Determine the (X, Y) coordinate at the center of the cell enclosing the given text.  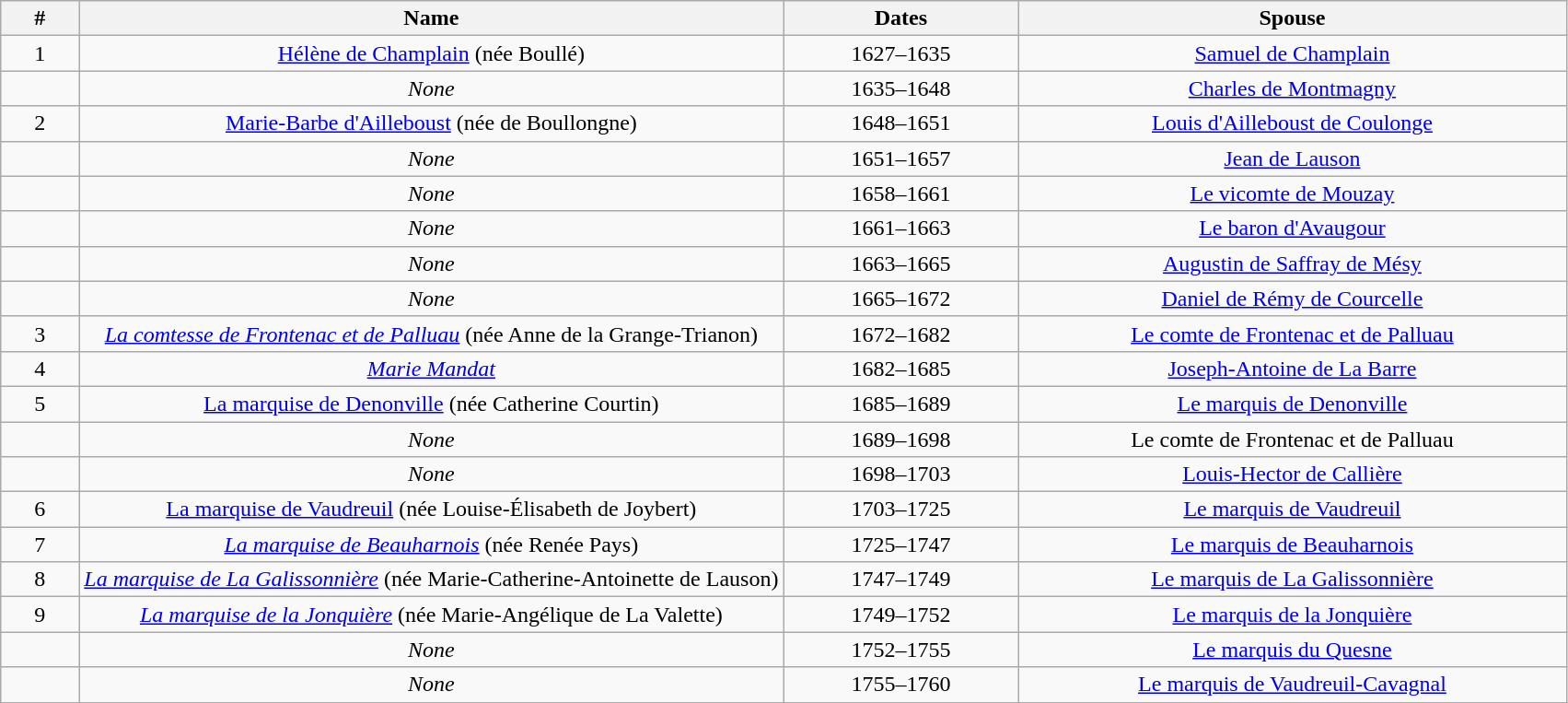
1648–1651 (900, 123)
Samuel de Champlain (1293, 53)
1627–1635 (900, 53)
Charles de Montmagny (1293, 88)
4 (41, 369)
Jean de Lauson (1293, 158)
Dates (900, 18)
Daniel de Rémy de Courcelle (1293, 299)
Le marquis de Vaudreuil (1293, 510)
Le baron d'Avaugour (1293, 228)
1661–1663 (900, 228)
Louis-Hector de Callière (1293, 475)
5 (41, 404)
Spouse (1293, 18)
Hélène de Champlain (née Boullé) (431, 53)
Le marquis de La Galissonnière (1293, 580)
Le marquis de Vaudreuil-Cavagnal (1293, 685)
La marquise de La Galissonnière (née Marie-Catherine-Antoinette de Lauson) (431, 580)
1755–1760 (900, 685)
1635–1648 (900, 88)
3 (41, 334)
Augustin de Saffray de Mésy (1293, 264)
Le marquis du Quesne (1293, 650)
1749–1752 (900, 615)
Name (431, 18)
Le vicomte de Mouzay (1293, 193)
Marie-Barbe d'Ailleboust (née de Boullongne) (431, 123)
1651–1657 (900, 158)
La comtesse de Frontenac et de Palluau (née Anne de la Grange-Trianon) (431, 334)
9 (41, 615)
Joseph-Antoine de La Barre (1293, 369)
6 (41, 510)
1685–1689 (900, 404)
1672–1682 (900, 334)
1658–1661 (900, 193)
# (41, 18)
Le marquis de la Jonquière (1293, 615)
1682–1685 (900, 369)
1725–1747 (900, 545)
Le marquis de Beauharnois (1293, 545)
1 (41, 53)
1663–1665 (900, 264)
1665–1672 (900, 299)
1747–1749 (900, 580)
2 (41, 123)
8 (41, 580)
Louis d'Ailleboust de Coulonge (1293, 123)
La marquise de la Jonquière (née Marie-Angélique de La Valette) (431, 615)
Marie Mandat (431, 369)
1752–1755 (900, 650)
1698–1703 (900, 475)
1689–1698 (900, 439)
La marquise de Denonville (née Catherine Courtin) (431, 404)
La marquise de Beauharnois (née Renée Pays) (431, 545)
La marquise de Vaudreuil (née Louise-Élisabeth de Joybert) (431, 510)
Le marquis de Denonville (1293, 404)
1703–1725 (900, 510)
7 (41, 545)
